Return the [x, y] coordinate for the center point of the cell that contains the specified text.  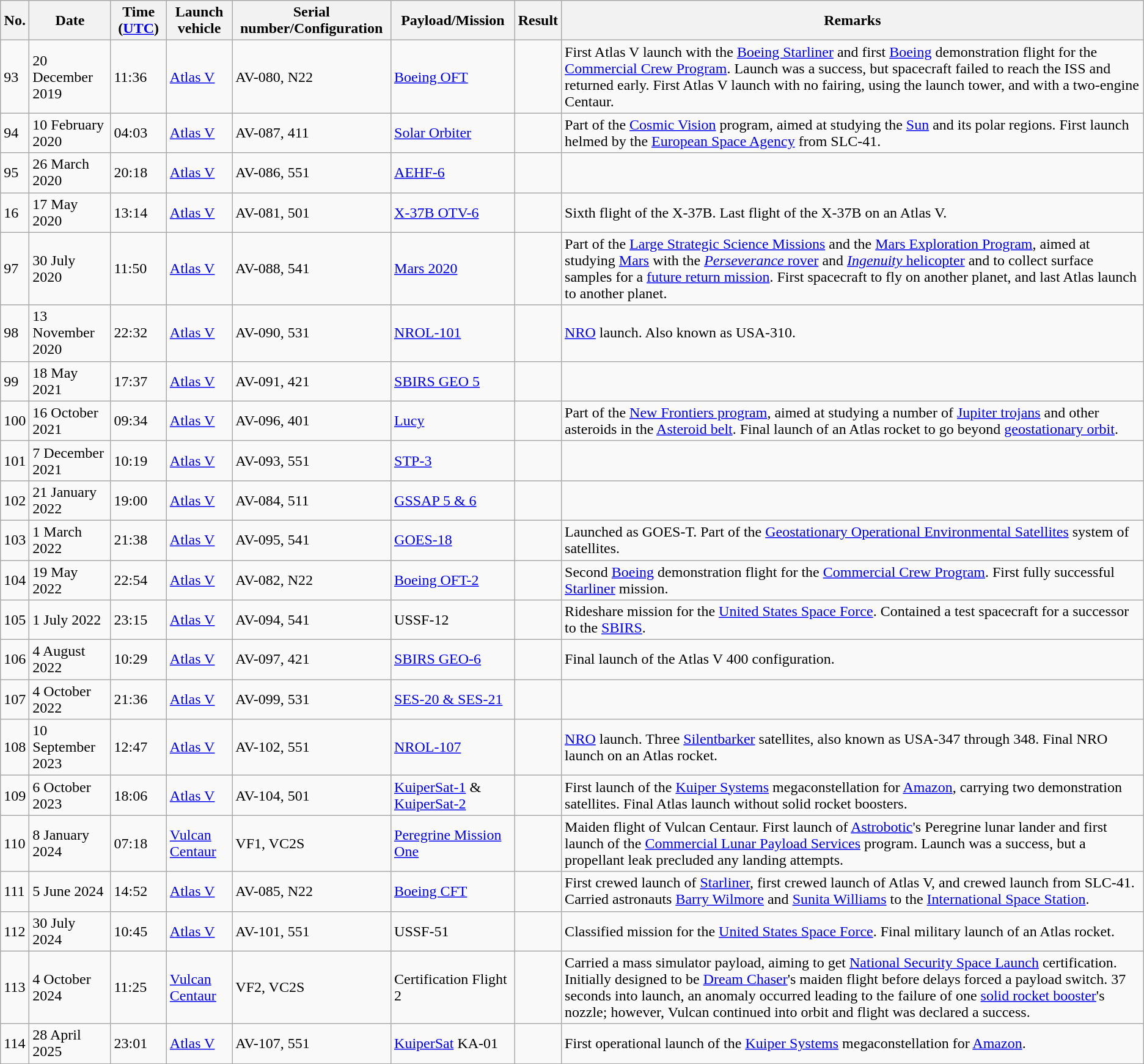
10:45 [138, 931]
AV-096, 401 [312, 420]
Part of the Cosmic Vision program, aimed at studying the Sun and its polar regions. First launch helmed by the European Space Agency from SLC-41. [853, 133]
SBIRS GEO-6 [453, 660]
Mars 2020 [453, 269]
8 January 2024 [70, 843]
AV-104, 501 [312, 796]
Launch vehicle [199, 21]
94 [15, 133]
111 [15, 891]
GOES-18 [453, 540]
Second Boeing demonstration flight for the Commercial Crew Program. First fully successful Starliner mission. [853, 579]
13 November 2020 [70, 333]
AV-081, 501 [312, 213]
AV-107, 551 [312, 1044]
10:19 [138, 461]
114 [15, 1044]
X-37B OTV-6 [453, 213]
110 [15, 843]
GSSAP 5 & 6 [453, 500]
11:50 [138, 269]
Boeing OFT-2 [453, 579]
No. [15, 21]
10 September 2023 [70, 747]
103 [15, 540]
101 [15, 461]
4 October 2024 [70, 988]
10:29 [138, 660]
12:47 [138, 747]
SES-20 & SES-21 [453, 699]
113 [15, 988]
30 July 2024 [70, 931]
22:32 [138, 333]
Lucy [453, 420]
21:38 [138, 540]
NRO launch. Also known as USA-310. [853, 333]
106 [15, 660]
16 [15, 213]
98 [15, 333]
93 [15, 77]
04:03 [138, 133]
13:14 [138, 213]
107 [15, 699]
AV-088, 541 [312, 269]
14:52 [138, 891]
20:18 [138, 172]
VF1, VC2S [312, 843]
108 [15, 747]
Rideshare mission for the United States Space Force. Contained a test spacecraft for a successor to the SBIRS. [853, 620]
AV-093, 551 [312, 461]
AV-082, N22 [312, 579]
16 October 2021 [70, 420]
4 August 2022 [70, 660]
Sixth flight of the X-37B. Last flight of the X-37B on an Atlas V. [853, 213]
20 December 2019 [70, 77]
USSF-12 [453, 620]
17:37 [138, 381]
104 [15, 579]
109 [15, 796]
VF2, VC2S [312, 988]
Serial number/Configuration [312, 21]
STP-3 [453, 461]
AV-097, 421 [312, 660]
6 October 2023 [70, 796]
19:00 [138, 500]
Final launch of the Atlas V 400 configuration. [853, 660]
23:15 [138, 620]
18 May 2021 [70, 381]
USSF-51 [453, 931]
Certification Flight 2 [453, 988]
09:34 [138, 420]
Classified mission for the United States Space Force. Final military launch of an Atlas rocket. [853, 931]
AV-087, 411 [312, 133]
Boeing CFT [453, 891]
AV-085, N22 [312, 891]
100 [15, 420]
SBIRS GEO 5 [453, 381]
07:18 [138, 843]
1 March 2022 [70, 540]
NROL-101 [453, 333]
10 February 2020 [70, 133]
105 [15, 620]
1 July 2022 [70, 620]
AV-102, 551 [312, 747]
19 May 2022 [70, 579]
KuiperSat-1 & KuiperSat-2 [453, 796]
95 [15, 172]
NROL-107 [453, 747]
Launched as GOES-T. Part of the Geostationary Operational Environmental Satellites system of satellites. [853, 540]
97 [15, 269]
4 October 2022 [70, 699]
AV-101, 551 [312, 931]
Date [70, 21]
Remarks [853, 21]
102 [15, 500]
26 March 2020 [70, 172]
23:01 [138, 1044]
21:36 [138, 699]
11:25 [138, 988]
28 April 2025 [70, 1044]
AV-094, 541 [312, 620]
AV-090, 531 [312, 333]
Boeing OFT [453, 77]
NRO launch. Three Silentbarker satellites, also known as USA-347 through 348. Final NRO launch on an Atlas rocket. [853, 747]
21 January 2022 [70, 500]
AV-086, 551 [312, 172]
AV-099, 531 [312, 699]
5 June 2024 [70, 891]
AEHF-6 [453, 172]
AV-084, 511 [312, 500]
AV-095, 541 [312, 540]
Result [538, 21]
99 [15, 381]
AV-091, 421 [312, 381]
Peregrine Mission One [453, 843]
7 December 2021 [70, 461]
Solar Orbiter [453, 133]
AV-080, N22 [312, 77]
First operational launch of the Kuiper Systems megaconstellation for Amazon. [853, 1044]
112 [15, 931]
17 May 2020 [70, 213]
22:54 [138, 579]
KuiperSat KA-01 [453, 1044]
11:36 [138, 77]
Payload/Mission [453, 21]
Time (UTC) [138, 21]
30 July 2020 [70, 269]
18:06 [138, 796]
